Determine the (X, Y) coordinate at the center of the cell enclosing the given text.  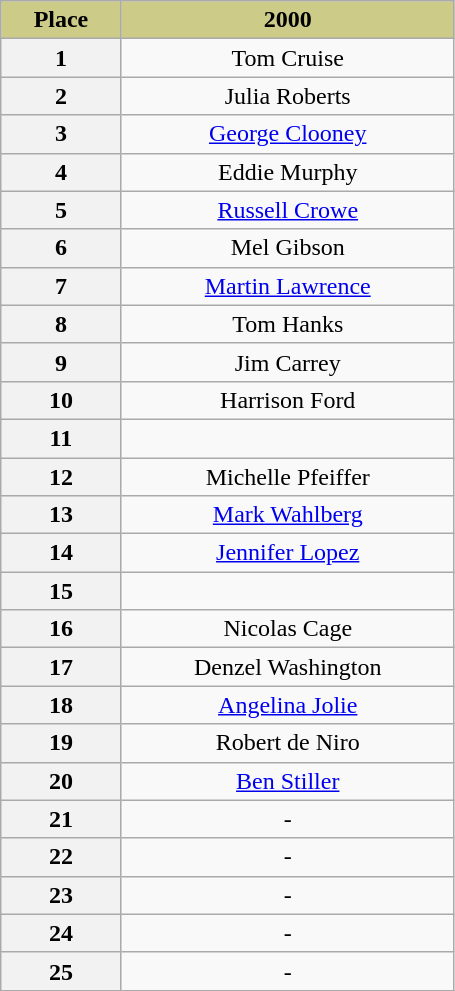
Harrison Ford (288, 400)
10 (61, 400)
Place (61, 20)
17 (61, 667)
20 (61, 781)
2 (61, 96)
25 (61, 971)
Mel Gibson (288, 248)
14 (61, 553)
Eddie Murphy (288, 172)
Russell Crowe (288, 210)
2000 (288, 20)
Denzel Washington (288, 667)
Nicolas Cage (288, 629)
6 (61, 248)
15 (61, 591)
Mark Wahlberg (288, 515)
19 (61, 743)
18 (61, 705)
4 (61, 172)
8 (61, 324)
23 (61, 895)
5 (61, 210)
9 (61, 362)
13 (61, 515)
Ben Stiller (288, 781)
Tom Cruise (288, 58)
3 (61, 134)
21 (61, 819)
George Clooney (288, 134)
1 (61, 58)
Michelle Pfeiffer (288, 477)
Tom Hanks (288, 324)
7 (61, 286)
Robert de Niro (288, 743)
12 (61, 477)
16 (61, 629)
11 (61, 438)
Angelina Jolie (288, 705)
24 (61, 933)
Jim Carrey (288, 362)
Martin Lawrence (288, 286)
Jennifer Lopez (288, 553)
Julia Roberts (288, 96)
22 (61, 857)
